Scan for the cell matching the given text and deliver its (X, Y) coordinate at center. 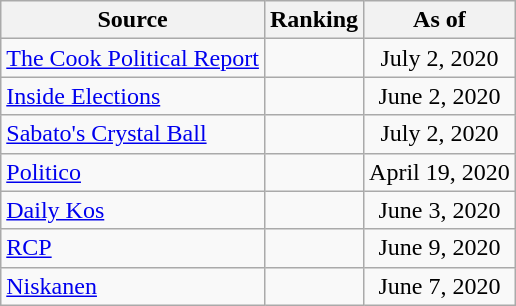
June 9, 2020 (440, 248)
June 3, 2020 (440, 210)
Daily Kos (133, 210)
Politico (133, 172)
Source (133, 20)
The Cook Political Report (133, 58)
Ranking (314, 20)
Niskanen (133, 286)
Inside Elections (133, 96)
As of (440, 20)
RCP (133, 248)
June 2, 2020 (440, 96)
June 7, 2020 (440, 286)
April 19, 2020 (440, 172)
Sabato's Crystal Ball (133, 134)
